Determine the (X, Y) coordinate at the center of the cell enclosing the given text.  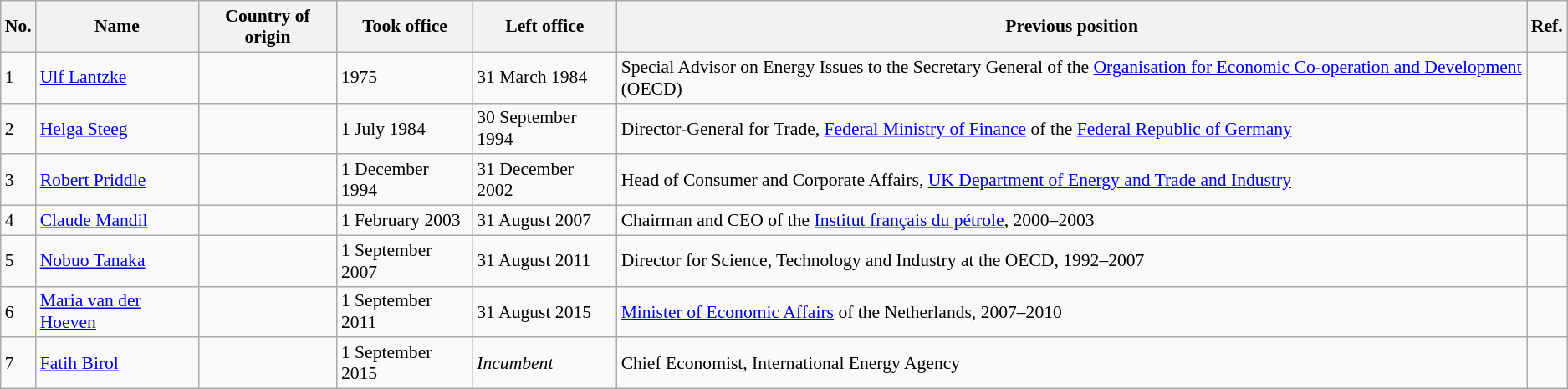
31 December 2002 (544, 181)
Incumbent (544, 363)
5 (18, 261)
Left office (544, 27)
Minister of Economic Affairs of the Netherlands, 2007–2010 (1072, 311)
Director for Science, Technology and Industry at the OECD, 1992–2007 (1072, 261)
1975 (405, 77)
Claude Mandil (117, 221)
30 September 1994 (544, 129)
Maria van der Hoeven (117, 311)
Special Advisor on Energy Issues to the Secretary General of the Organisation for Economic Co-operation and Development (OECD) (1072, 77)
1 December 1994 (405, 181)
1 (18, 77)
31 August 2011 (544, 261)
Ulf Lantzke (117, 77)
1 September 2007 (405, 261)
Fatih Birol (117, 363)
31 August 2015 (544, 311)
No. (18, 27)
1 February 2003 (405, 221)
6 (18, 311)
Director-General for Trade, Federal Ministry of Finance of the Federal Republic of Germany (1072, 129)
Chairman and CEO of the Institut français du pétrole, 2000–2003 (1072, 221)
3 (18, 181)
4 (18, 221)
1 September 2011 (405, 311)
31 August 2007 (544, 221)
Robert Priddle (117, 181)
Name (117, 27)
Chief Economist, International Energy Agency (1072, 363)
Took office (405, 27)
Nobuo Tanaka (117, 261)
1 September 2015 (405, 363)
1 July 1984 (405, 129)
2 (18, 129)
Head of Consumer and Corporate Affairs, UK Department of Energy and Trade and Industry (1072, 181)
Helga Steeg (117, 129)
7 (18, 363)
Previous position (1072, 27)
Ref. (1547, 27)
31 March 1984 (544, 77)
Country of origin (268, 27)
